Return [x, y] of the center of cell containing provided text 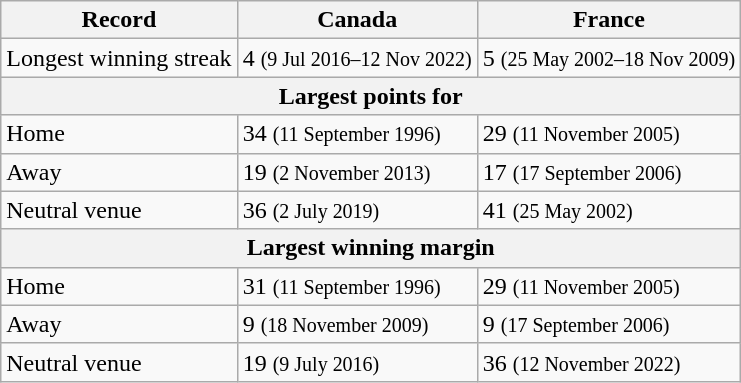
19 (2 November 2013) [357, 172]
31 (11 September 1996) [357, 286]
4 (9 Jul 2016–12 Nov 2022) [357, 58]
19 (9 July 2016) [357, 362]
9 (17 September 2006) [608, 324]
36 (12 November 2022) [608, 362]
Canada [357, 20]
Largest points for [371, 96]
Record [119, 20]
France [608, 20]
36 (2 July 2019) [357, 210]
9 (18 November 2009) [357, 324]
Largest winning margin [371, 248]
17 (17 September 2006) [608, 172]
5 (25 May 2002–18 Nov 2009) [608, 58]
Longest winning streak [119, 58]
41 (25 May 2002) [608, 210]
34 (11 September 1996) [357, 134]
